Determine the (x, y) coordinate at the center of the cell enclosing the given text.  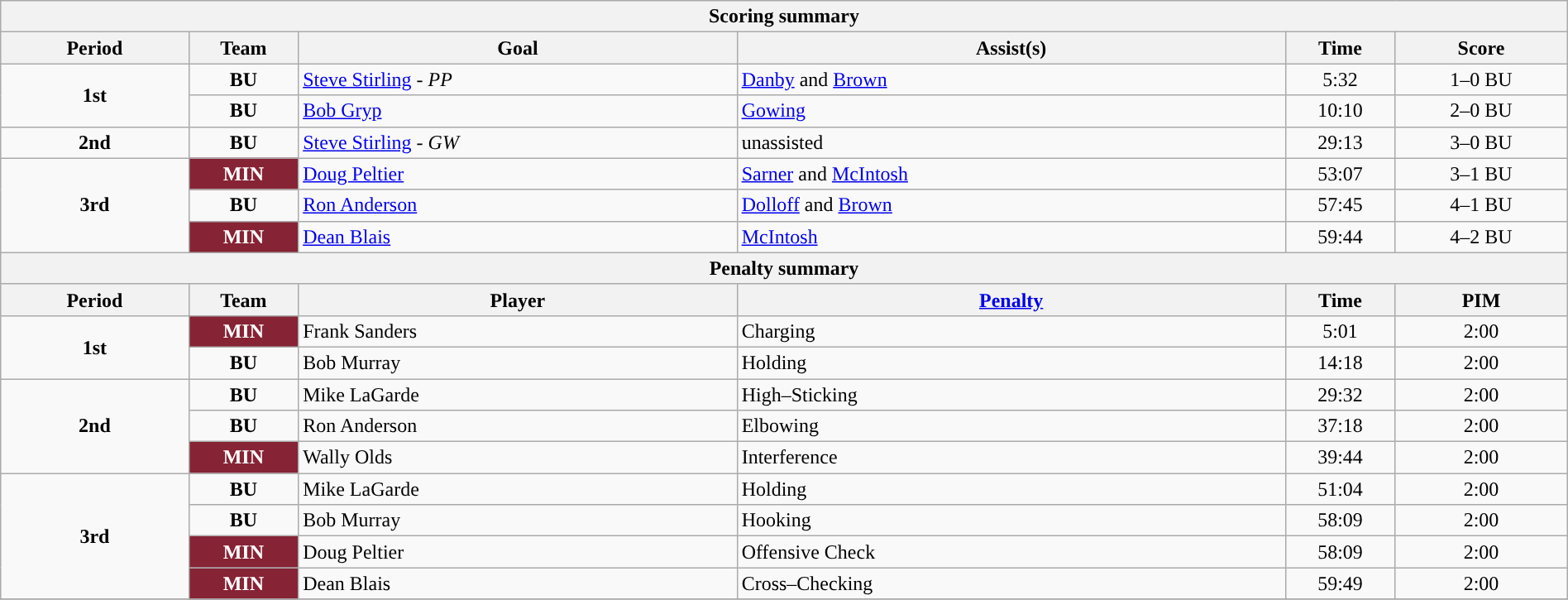
Hooking (1011, 521)
Elbowing (1011, 426)
Charging (1011, 331)
Player (518, 300)
4–1 BU (1481, 205)
5:32 (1340, 79)
PIM (1481, 300)
2–0 BU (1481, 111)
Steve Stirling - GW (518, 142)
Assist(s) (1011, 48)
39:44 (1340, 458)
Dolloff and Brown (1011, 205)
Cross–Checking (1011, 583)
1–0 BU (1481, 79)
Wally Olds (518, 458)
Scoring summary (784, 17)
59:49 (1340, 583)
Gowing (1011, 111)
Sarner and McIntosh (1011, 174)
Frank Sanders (518, 331)
Offensive Check (1011, 552)
5:01 (1340, 331)
Bob Gryp (518, 111)
29:32 (1340, 395)
14:18 (1340, 362)
10:10 (1340, 111)
Interference (1011, 458)
unassisted (1011, 142)
Goal (518, 48)
53:07 (1340, 174)
McIntosh (1011, 237)
Danby and Brown (1011, 79)
29:13 (1340, 142)
51:04 (1340, 489)
Steve Stirling - PP (518, 79)
Score (1481, 48)
37:18 (1340, 426)
59:44 (1340, 237)
3–1 BU (1481, 174)
High–Sticking (1011, 395)
Penalty (1011, 300)
4–2 BU (1481, 237)
3–0 BU (1481, 142)
57:45 (1340, 205)
Penalty summary (784, 268)
